Extract the [x, y] coordinate from the center of the cell holding the provided text.  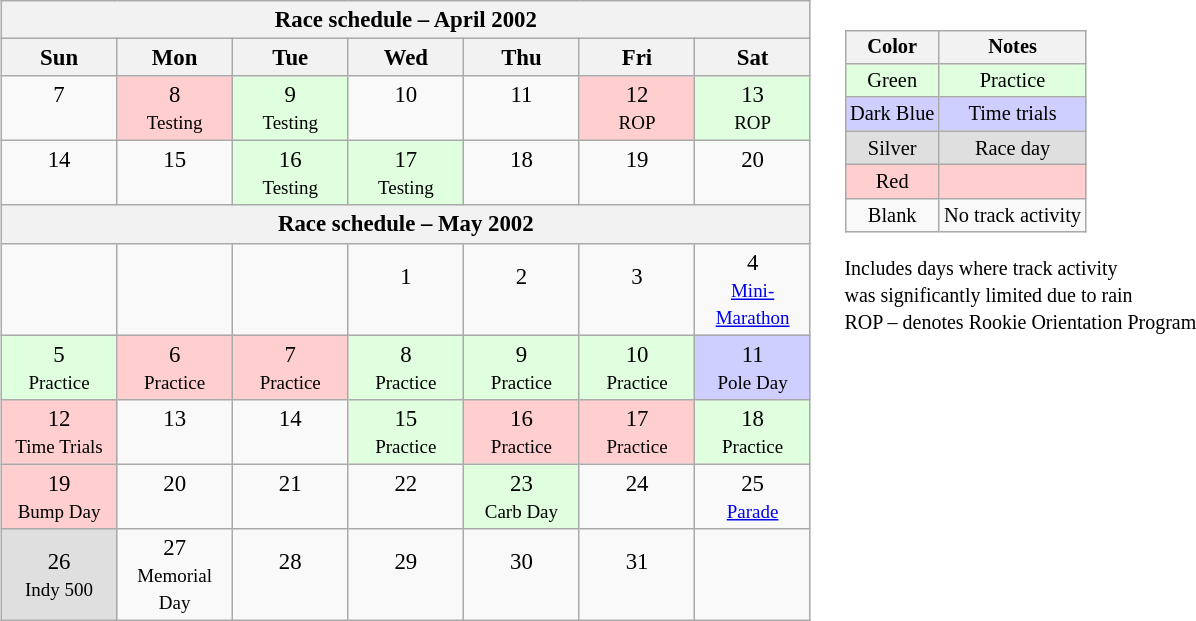
23Carb Day [522, 496]
1 [406, 289]
2 [522, 289]
30 [522, 574]
Fri [637, 58]
Sat [753, 58]
31 [637, 574]
12Time Trials [59, 432]
21 [290, 496]
Silver [892, 148]
17Testing [406, 174]
5Practice [59, 368]
9Practice [522, 368]
19 [637, 174]
7 [59, 108]
11Pole Day [753, 368]
17Practice [637, 432]
No track activity [1012, 215]
15Practice [406, 432]
Blank [892, 215]
Notes [1012, 47]
18 [522, 174]
10 [406, 108]
6Practice [175, 368]
28 [290, 574]
Tue [290, 58]
26Indy 500 [59, 574]
10Practice [637, 368]
13 [175, 432]
Mon [175, 58]
Time trials [1012, 114]
Color [892, 47]
19Bump Day [59, 496]
8Testing [175, 108]
27Memorial Day [175, 574]
11 [522, 108]
25Parade [753, 496]
22 [406, 496]
3 [637, 289]
Practice [1012, 81]
Wed [406, 58]
Race schedule – May 2002 [406, 224]
Thu [522, 58]
16Testing [290, 174]
12ROP [637, 108]
15 [175, 174]
Red [892, 182]
7Practice [290, 368]
Dark Blue [892, 114]
16Practice [522, 432]
29 [406, 574]
9Testing [290, 108]
Race day [1012, 148]
Race schedule – April 2002 [406, 20]
Green [892, 81]
18Practice [753, 432]
Sun [59, 58]
24 [637, 496]
13ROP [753, 108]
4Mini-Marathon [753, 289]
8Practice [406, 368]
